For the text-containing cell, return its midpoint in [X, Y] coordinate format. 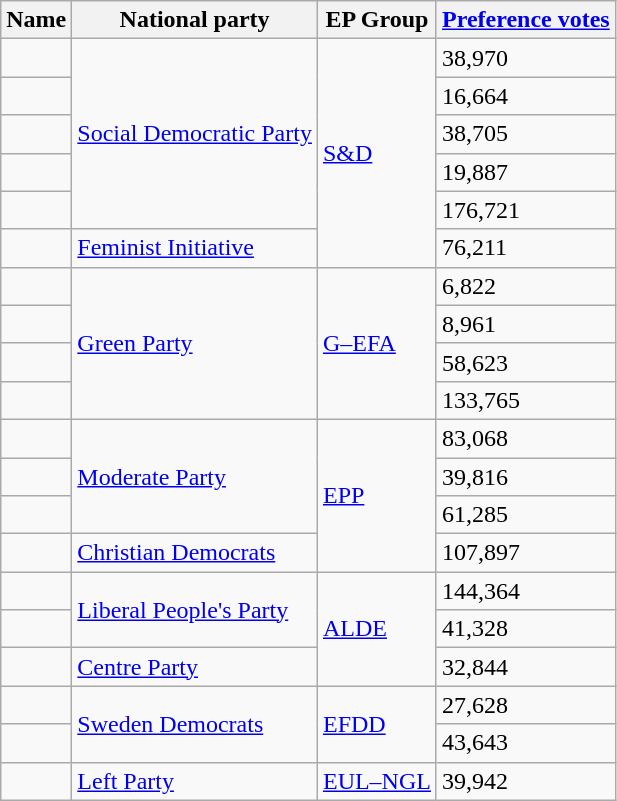
32,844 [526, 667]
G–EFA [376, 343]
Name [36, 20]
Green Party [195, 343]
6,822 [526, 286]
39,942 [526, 781]
176,721 [526, 210]
Feminist Initiative [195, 248]
Preference votes [526, 20]
EPP [376, 495]
38,970 [526, 58]
58,623 [526, 362]
144,364 [526, 591]
Christian Democrats [195, 553]
S&D [376, 153]
83,068 [526, 438]
Social Democratic Party [195, 134]
16,664 [526, 96]
EUL–NGL [376, 781]
43,643 [526, 743]
39,816 [526, 477]
133,765 [526, 400]
76,211 [526, 248]
19,887 [526, 172]
National party [195, 20]
107,897 [526, 553]
41,328 [526, 629]
27,628 [526, 705]
EFDD [376, 724]
EP Group [376, 20]
38,705 [526, 134]
Moderate Party [195, 476]
Liberal People's Party [195, 610]
ALDE [376, 629]
Sweden Democrats [195, 724]
61,285 [526, 515]
Centre Party [195, 667]
8,961 [526, 324]
Left Party [195, 781]
